Capture the cell that displays the provided text and extract its (X, Y) central coordinate. 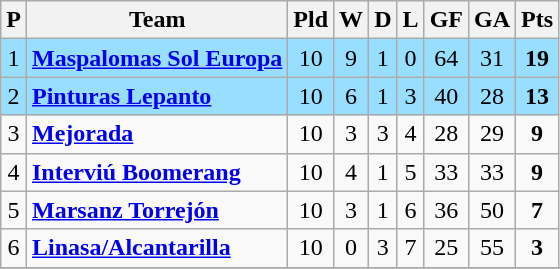
50 (492, 210)
Marsanz Torrejón (156, 210)
Interviú Boomerang (156, 172)
31 (492, 58)
55 (492, 248)
GF (446, 20)
W (352, 20)
L (410, 20)
GA (492, 20)
D (383, 20)
Linasa/Alcantarilla (156, 248)
36 (446, 210)
29 (492, 134)
Team (156, 20)
Mejorada (156, 134)
Maspalomas Sol Europa (156, 58)
Pld (311, 20)
Pts (538, 20)
25 (446, 248)
Pinturas Lepanto (156, 96)
13 (538, 96)
P (14, 20)
40 (446, 96)
64 (446, 58)
19 (538, 58)
2 (14, 96)
